Provide the (x, y) coordinate of the cell's center where the given text is located.  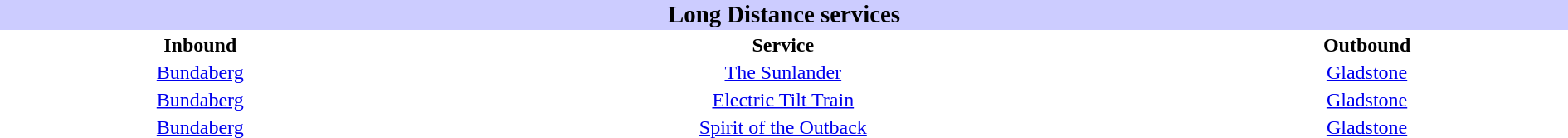
Inbound (200, 45)
Outbound (1367, 45)
The Sunlander (783, 72)
Long Distance services (784, 15)
Electric Tilt Train (783, 100)
Service (783, 45)
